Return the (x, y) coordinate for the center point of the cell that contains the specified text.  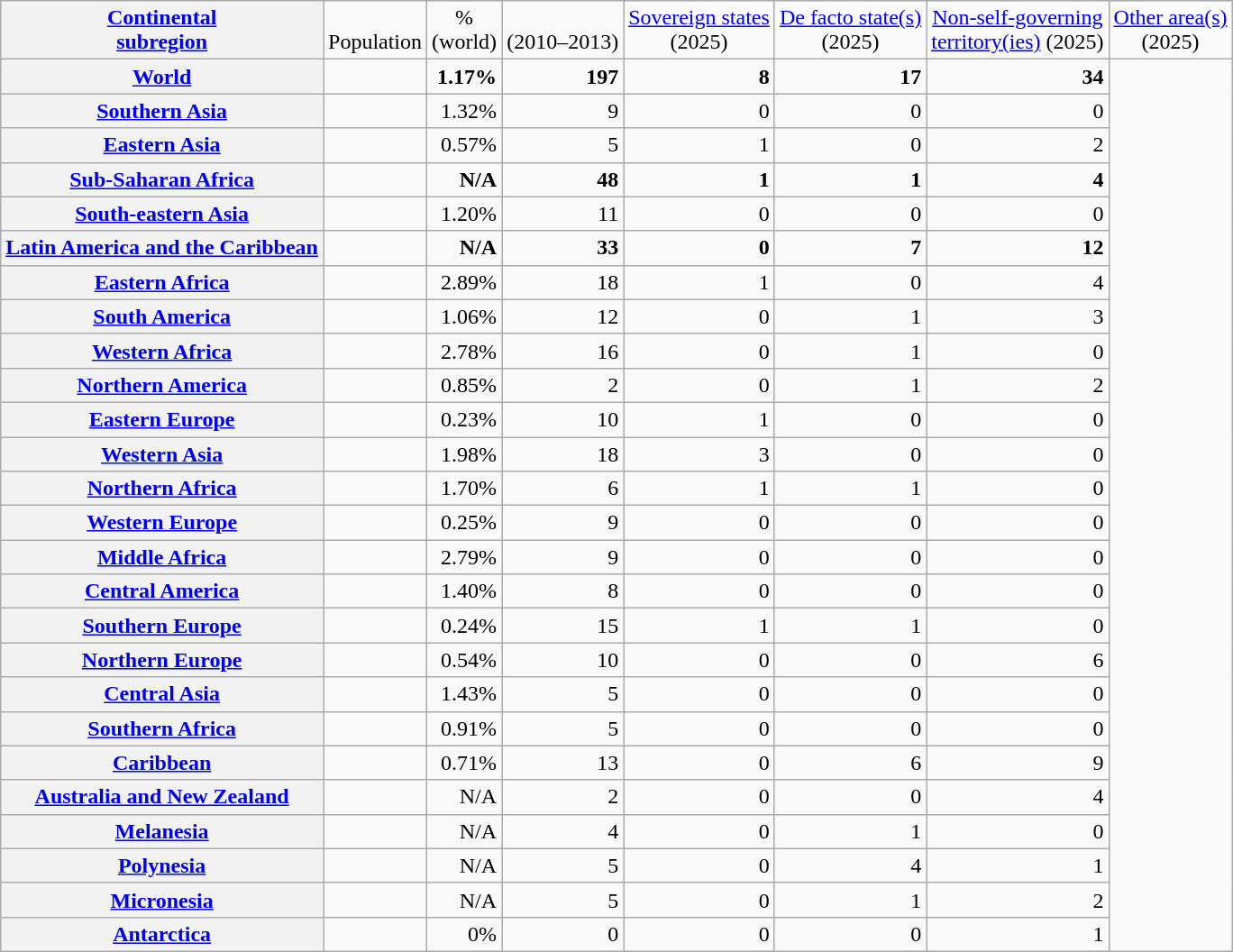
1.70% (465, 489)
South America (162, 316)
World (162, 77)
Australia and New Zealand (162, 797)
Sub-Saharan Africa (162, 179)
Southern Asia (162, 111)
1.43% (465, 694)
197 (562, 77)
Other area(s)(2025) (1170, 31)
13 (562, 763)
Northern America (162, 385)
17 (850, 77)
33 (562, 248)
2.79% (465, 557)
Sovereign states(2025) (699, 31)
1.06% (465, 316)
Polynesia (162, 865)
Eastern Africa (162, 282)
1.32% (465, 111)
Western Asia (162, 453)
Western Africa (162, 351)
Southern Europe (162, 626)
De facto state(s)(2025) (850, 31)
0.71% (465, 763)
1.17% (465, 77)
0.54% (465, 660)
Northern Europe (162, 660)
Population (375, 31)
0.25% (465, 523)
1.20% (465, 214)
Western Europe (162, 523)
16 (562, 351)
Latin America and the Caribbean (162, 248)
0.91% (465, 728)
(2010–2013) (562, 31)
15 (562, 626)
0.57% (465, 145)
Caribbean (162, 763)
2.89% (465, 282)
Central Asia (162, 694)
Northern Africa (162, 489)
2.78% (465, 351)
Eastern Asia (162, 145)
Micronesia (162, 900)
Southern Africa (162, 728)
Non-self-governingterritory(ies) (2025) (1018, 31)
Continentalsubregion (162, 31)
Central America (162, 591)
0.24% (465, 626)
1.98% (465, 453)
0.23% (465, 419)
Eastern Europe (162, 419)
Antarctica (162, 934)
%(world) (465, 31)
1.40% (465, 591)
48 (562, 179)
0.85% (465, 385)
South-eastern Asia (162, 214)
Melanesia (162, 831)
34 (1018, 77)
11 (562, 214)
Middle Africa (162, 557)
7 (850, 248)
0% (465, 934)
